Determine the (x, y) coordinate at the center of the cell enclosing the given text.  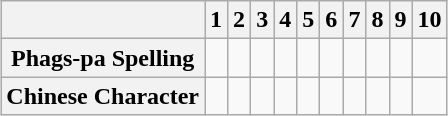
9 (400, 20)
2 (240, 20)
5 (308, 20)
4 (286, 20)
3 (262, 20)
Phags-pa Spelling (103, 58)
8 (378, 20)
7 (354, 20)
Chinese Character (103, 96)
1 (216, 20)
6 (332, 20)
10 (430, 20)
